Provide the (x, y) coordinate of the cell's center where the given text is located.  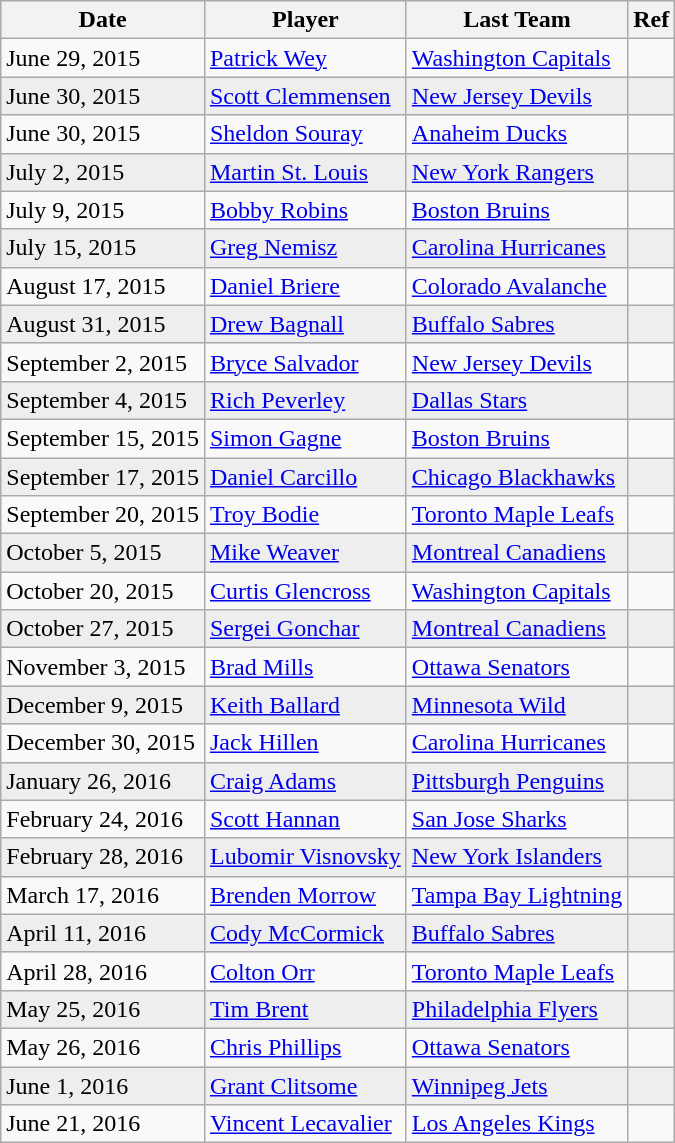
Keith Ballard (305, 705)
Winnipeg Jets (516, 1085)
Minnesota Wild (516, 705)
Daniel Carcillo (305, 477)
September 17, 2015 (103, 477)
New York Islanders (516, 857)
August 17, 2015 (103, 286)
Craig Adams (305, 781)
August 31, 2015 (103, 324)
February 24, 2016 (103, 819)
July 9, 2015 (103, 210)
November 3, 2015 (103, 667)
Scott Hannan (305, 819)
Patrick Wey (305, 58)
Chris Phillips (305, 1047)
New York Rangers (516, 172)
Ref (652, 20)
October 20, 2015 (103, 591)
Brad Mills (305, 667)
Brenden Morrow (305, 895)
Drew Bagnall (305, 324)
Anaheim Ducks (516, 134)
December 30, 2015 (103, 743)
June 1, 2016 (103, 1085)
Los Angeles Kings (516, 1124)
May 26, 2016 (103, 1047)
July 15, 2015 (103, 248)
Lubomir Visnovsky (305, 857)
Daniel Briere (305, 286)
Grant Clitsome (305, 1085)
Simon Gagne (305, 438)
Last Team (516, 20)
June 21, 2016 (103, 1124)
Date (103, 20)
Sheldon Souray (305, 134)
Bryce Salvador (305, 362)
Curtis Glencross (305, 591)
January 26, 2016 (103, 781)
Colton Orr (305, 971)
Tim Brent (305, 1009)
Player (305, 20)
June 29, 2015 (103, 58)
Pittsburgh Penguins (516, 781)
May 25, 2016 (103, 1009)
Mike Weaver (305, 553)
Martin St. Louis (305, 172)
Chicago Blackhawks (516, 477)
September 2, 2015 (103, 362)
December 9, 2015 (103, 705)
Dallas Stars (516, 400)
Colorado Avalanche (516, 286)
Tampa Bay Lightning (516, 895)
Bobby Robins (305, 210)
October 5, 2015 (103, 553)
Philadelphia Flyers (516, 1009)
Rich Peverley (305, 400)
San Jose Sharks (516, 819)
Scott Clemmensen (305, 96)
July 2, 2015 (103, 172)
February 28, 2016 (103, 857)
October 27, 2015 (103, 629)
Troy Bodie (305, 515)
September 15, 2015 (103, 438)
September 4, 2015 (103, 400)
March 17, 2016 (103, 895)
Greg Nemisz (305, 248)
Sergei Gonchar (305, 629)
Vincent Lecavalier (305, 1124)
September 20, 2015 (103, 515)
April 11, 2016 (103, 933)
April 28, 2016 (103, 971)
Cody McCormick (305, 933)
Jack Hillen (305, 743)
